From the cell containing the given text, extract its center point as (X, Y) coordinate. 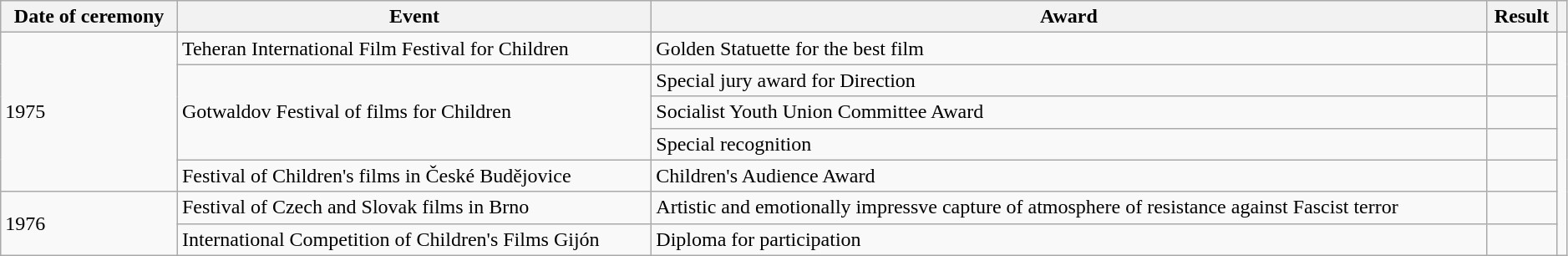
Festival of Czech and Slovak films in Brno (414, 207)
Artistic and emotionally impressve capture of atmosphere of resistance against Fascist terror (1069, 207)
Teheran International Film Festival for Children (414, 49)
1976 (89, 223)
Socialist Youth Union Committee Award (1069, 112)
Diploma for participation (1069, 239)
Result (1522, 17)
Special jury award for Direction (1069, 80)
Date of ceremony (89, 17)
Gotwaldov Festival of films for Children (414, 112)
International Competition of Children's Films Gijón (414, 239)
Golden Statuette for the best film (1069, 49)
Children's Audience Award (1069, 176)
Award (1069, 17)
Event (414, 17)
Special recognition (1069, 144)
Festival of Children's films in České Budějovice (414, 176)
1975 (89, 112)
